Locate the cell with the specified text and output its [x, y] center coordinate. 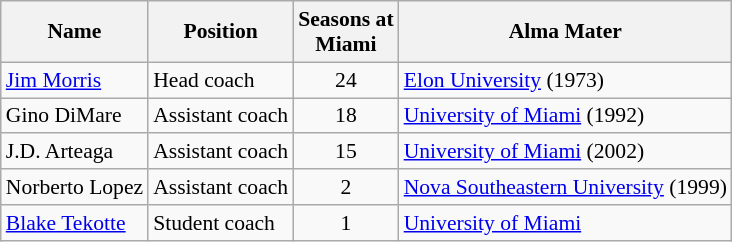
Position [220, 32]
Nova Southeastern University (1999) [566, 187]
24 [346, 80]
Elon University (1973) [566, 80]
Gino DiMare [74, 116]
University of Miami (1992) [566, 116]
University of Miami (2002) [566, 152]
Seasons atMiami [346, 32]
Head coach [220, 80]
Name [74, 32]
15 [346, 152]
1 [346, 223]
18 [346, 116]
Blake Tekotte [74, 223]
J.D. Arteaga [74, 152]
Student coach [220, 223]
Jim Morris [74, 80]
2 [346, 187]
University of Miami [566, 223]
Norberto Lopez [74, 187]
Alma Mater [566, 32]
